Provide the (X, Y) coordinate of the cell's center where the given text is located.  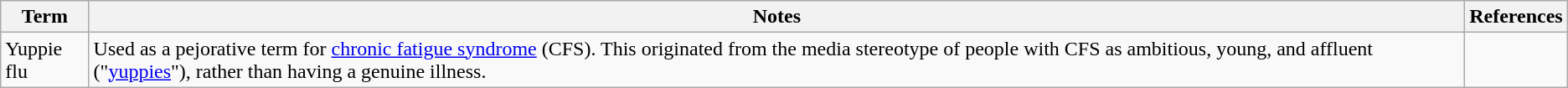
References (1516, 17)
Notes (777, 17)
Term (45, 17)
Yuppie flu (45, 60)
